Capture the cell that displays the provided text and extract its (x, y) central coordinate. 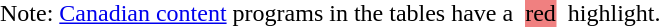
red (540, 14)
Note: Canadian content programs in the tables have a (262, 14)
